Find where the given text appears and provide that cell's center as [x, y] coordinate. 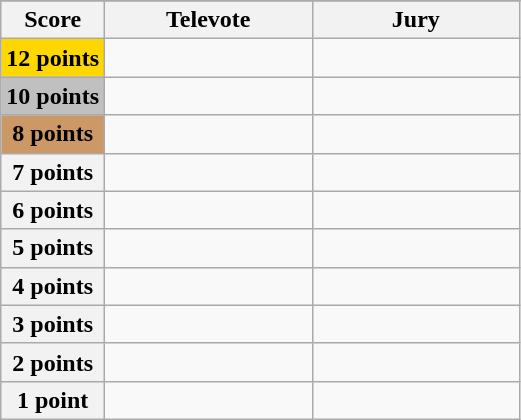
1 point [53, 400]
4 points [53, 286]
2 points [53, 362]
Jury [416, 20]
10 points [53, 96]
5 points [53, 248]
8 points [53, 134]
Televote [209, 20]
Score [53, 20]
6 points [53, 210]
12 points [53, 58]
3 points [53, 324]
7 points [53, 172]
